For the text-containing cell, return its midpoint in (X, Y) coordinate format. 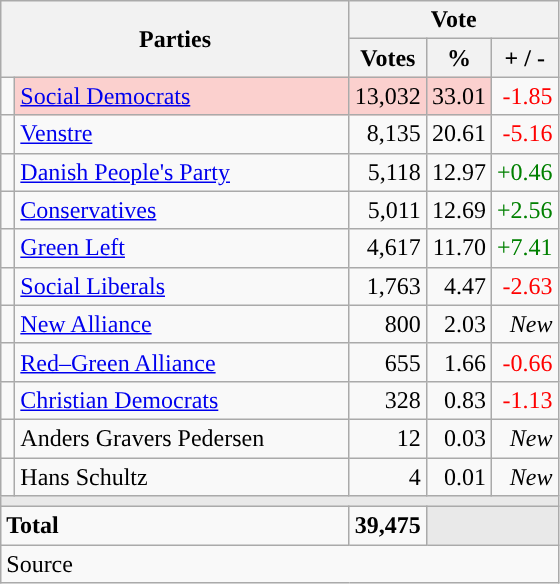
-1.85 (524, 96)
1.66 (458, 362)
Hans Schultz (182, 477)
-0.66 (524, 362)
328 (388, 400)
4,617 (388, 248)
New Alliance (182, 324)
13,032 (388, 96)
5,011 (388, 210)
Total (176, 526)
20.61 (458, 134)
800 (388, 324)
0.83 (458, 400)
4.47 (458, 286)
4 (388, 477)
Christian Democrats (182, 400)
Parties (176, 39)
Source (280, 564)
33.01 (458, 96)
12.69 (458, 210)
1,763 (388, 286)
12 (388, 438)
Votes (388, 58)
Conservatives (182, 210)
Anders Gravers Pedersen (182, 438)
+ / - (524, 58)
Vote (454, 20)
+7.41 (524, 248)
655 (388, 362)
+0.46 (524, 172)
2.03 (458, 324)
5,118 (388, 172)
0.01 (458, 477)
Danish People's Party (182, 172)
Green Left (182, 248)
Social Liberals (182, 286)
Red–Green Alliance (182, 362)
12.97 (458, 172)
39,475 (388, 526)
11.70 (458, 248)
-5.16 (524, 134)
Venstre (182, 134)
-1.13 (524, 400)
8,135 (388, 134)
+2.56 (524, 210)
Social Democrats (182, 96)
-2.63 (524, 286)
0.03 (458, 438)
% (458, 58)
